Return the [X, Y] coordinate for the center point of the cell that contains the specified text.  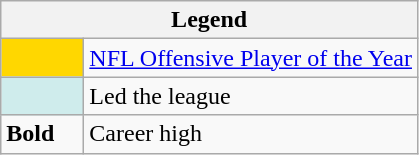
NFL Offensive Player of the Year [251, 58]
Career high [251, 134]
Led the league [251, 96]
Legend [210, 20]
Bold [42, 134]
